Provide the [X, Y] coordinate of the cell's center where the given text is located.  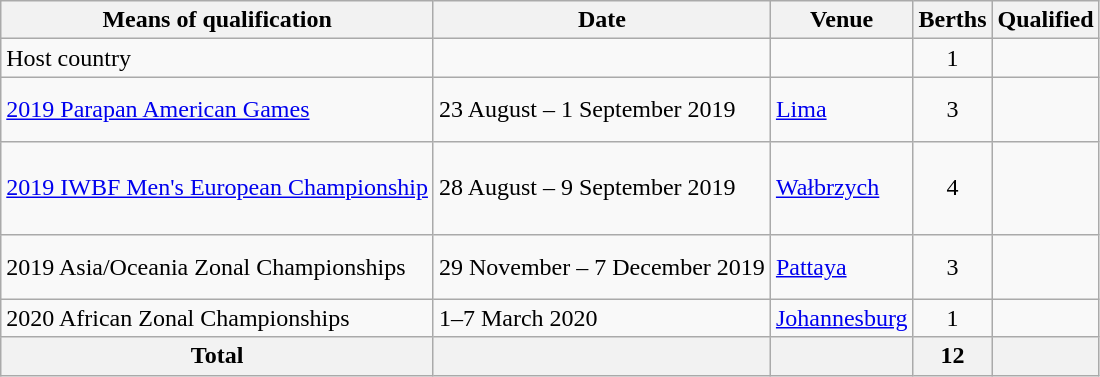
28 August – 9 September 2019 [602, 188]
Berths [952, 20]
2019 Parapan American Games [218, 110]
Pattaya [842, 266]
4 [952, 188]
12 [952, 356]
Means of qualification [218, 20]
2019 Asia/Oceania Zonal Championships [218, 266]
Qualified [1046, 20]
1–7 March 2020 [602, 318]
Lima [842, 110]
Host country [218, 58]
2019 IWBF Men's European Championship [218, 188]
Johannesburg [842, 318]
2020 African Zonal Championships [218, 318]
Venue [842, 20]
Total [218, 356]
Date [602, 20]
23 August – 1 September 2019 [602, 110]
Wałbrzych [842, 188]
29 November – 7 December 2019 [602, 266]
